Return the [x, y] coordinate for the center point of the cell that contains the specified text.  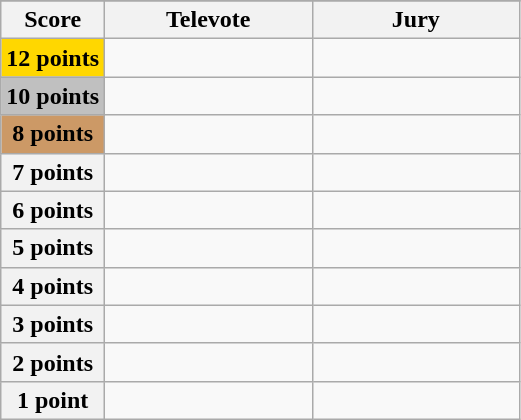
2 points [53, 362]
1 point [53, 400]
Televote [209, 20]
12 points [53, 58]
10 points [53, 96]
5 points [53, 248]
7 points [53, 172]
3 points [53, 324]
6 points [53, 210]
8 points [53, 134]
4 points [53, 286]
Jury [416, 20]
Score [53, 20]
